Extract the (X, Y) coordinate from the center of the cell holding the provided text.  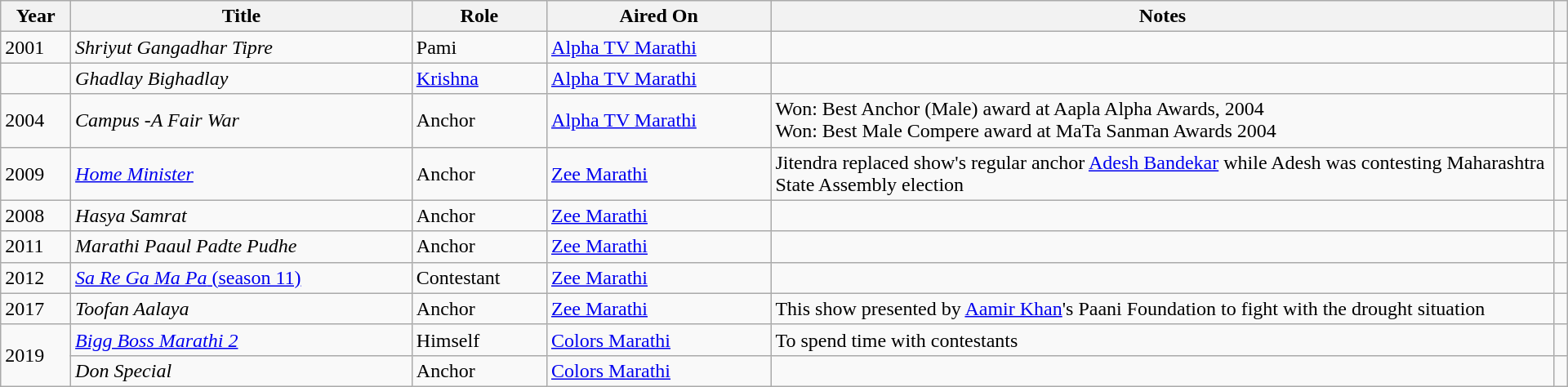
Don Special (242, 371)
2004 (36, 121)
Year (36, 16)
2009 (36, 173)
2011 (36, 247)
2019 (36, 355)
This show presented by Aamir Khan's Paani Foundation to fight with the drought situation (1163, 309)
Himself (479, 340)
2012 (36, 278)
Title (242, 16)
Aired On (659, 16)
Home Minister (242, 173)
Krishna (479, 78)
Jitendra replaced show's regular anchor Adesh Bandekar while Adesh was contesting Maharashtra State Assembly election (1163, 173)
Shriyut Gangadhar Tipre (242, 47)
Marathi Paaul Padte Pudhe (242, 247)
2008 (36, 216)
Pami (479, 47)
2001 (36, 47)
Notes (1163, 16)
Role (479, 16)
Ghadlay Bighadlay (242, 78)
2017 (36, 309)
Won: Best Anchor (Male) award at Aapla Alpha Awards, 2004 Won: Best Male Compere award at MaTa Sanman Awards 2004 (1163, 121)
Sa Re Ga Ma Pa (season 11) (242, 278)
Toofan Aalaya (242, 309)
Bigg Boss Marathi 2 (242, 340)
Hasya Samrat (242, 216)
Campus -A Fair War (242, 121)
To spend time with contestants (1163, 340)
Contestant (479, 278)
